Extract the (X, Y) coordinate from the center of the cell holding the provided text.  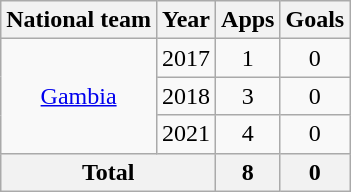
National team (79, 20)
Gambia (79, 96)
Apps (248, 20)
2017 (186, 58)
2018 (186, 96)
Goals (315, 20)
Total (108, 172)
1 (248, 58)
2021 (186, 134)
Year (186, 20)
4 (248, 134)
3 (248, 96)
8 (248, 172)
